Scan for the cell matching the given text and deliver its (X, Y) coordinate at center. 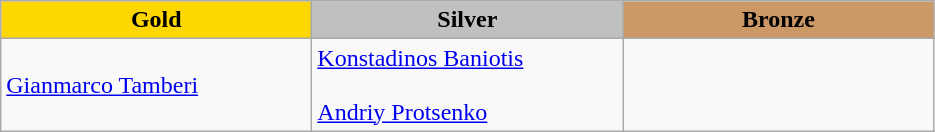
Konstadinos BaniotisAndriy Protsenko (468, 85)
Gold (156, 20)
Silver (468, 20)
Gianmarco Tamberi (156, 85)
Bronze (778, 20)
